Output the (X, Y) coordinate of the center of the cell containing the given text.  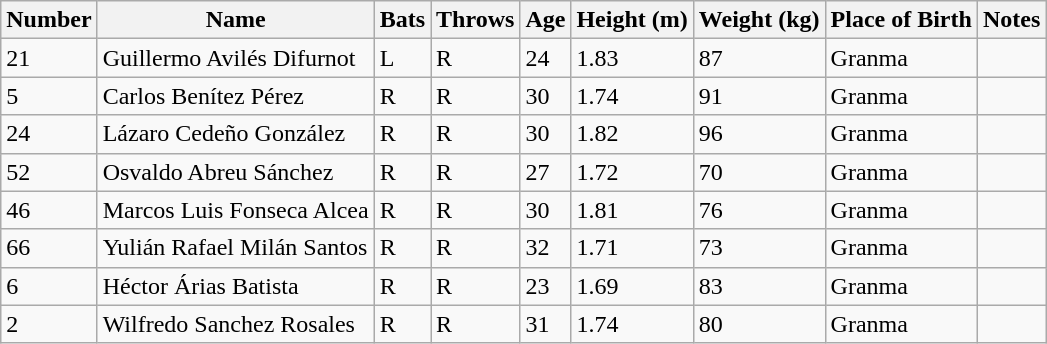
1.71 (632, 248)
5 (49, 96)
83 (759, 286)
46 (49, 210)
Wilfredo Sanchez Rosales (236, 324)
Number (49, 20)
31 (546, 324)
Throws (476, 20)
Bats (402, 20)
Marcos Luis Fonseca Alcea (236, 210)
21 (49, 58)
70 (759, 172)
27 (546, 172)
Héctor Árias Batista (236, 286)
23 (546, 286)
Yulián Rafael Milán Santos (236, 248)
1.82 (632, 134)
66 (49, 248)
Notes (1011, 20)
96 (759, 134)
1.81 (632, 210)
1.83 (632, 58)
80 (759, 324)
Place of Birth (901, 20)
87 (759, 58)
Age (546, 20)
Name (236, 20)
2 (49, 324)
73 (759, 248)
Lázaro Cedeño González (236, 134)
Osvaldo Abreu Sánchez (236, 172)
Height (m) (632, 20)
Guillermo Avilés Difurnot (236, 58)
Weight (kg) (759, 20)
76 (759, 210)
91 (759, 96)
6 (49, 286)
L (402, 58)
32 (546, 248)
1.72 (632, 172)
52 (49, 172)
Carlos Benítez Pérez (236, 96)
1.69 (632, 286)
